Locate the cell with the specified text and output its (x, y) center coordinate. 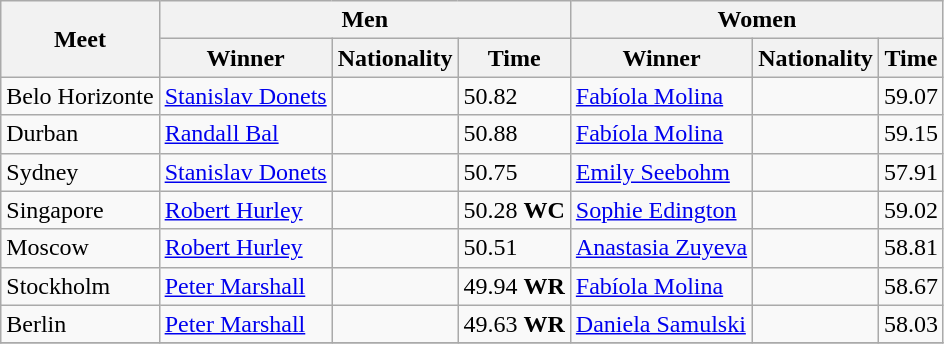
58.03 (910, 324)
Sophie Edington (661, 210)
59.15 (910, 134)
Emily Seebohm (661, 172)
59.02 (910, 210)
49.94 WR (514, 286)
Durban (80, 134)
57.91 (910, 172)
58.81 (910, 248)
50.51 (514, 248)
50.88 (514, 134)
Moscow (80, 248)
59.07 (910, 96)
Women (756, 20)
50.28 WC (514, 210)
49.63 WR (514, 324)
Meet (80, 39)
Randall Bal (246, 134)
50.75 (514, 172)
Men (364, 20)
Berlin (80, 324)
Belo Horizonte (80, 96)
50.82 (514, 96)
Sydney (80, 172)
Singapore (80, 210)
Stockholm (80, 286)
Anastasia Zuyeva (661, 248)
58.67 (910, 286)
Daniela Samulski (661, 324)
